Identify which cell holds the provided text, then report its [x, y] central coordinate. 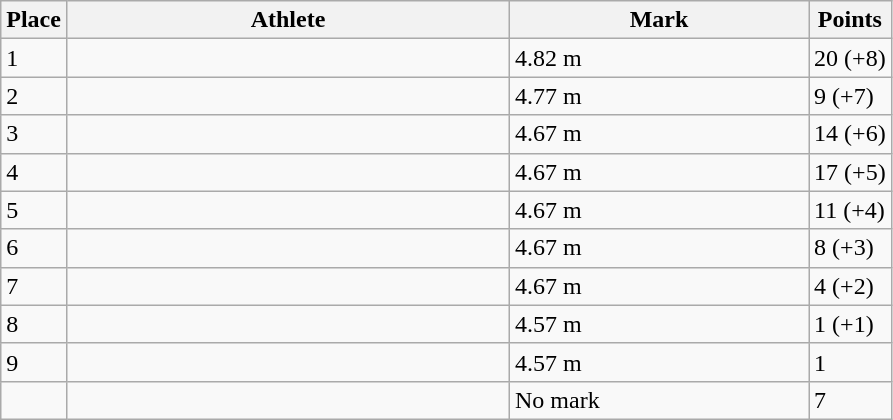
9 [34, 362]
4.77 m [660, 96]
Athlete [288, 20]
9 (+7) [850, 96]
14 (+6) [850, 134]
20 (+8) [850, 58]
17 (+5) [850, 172]
4 [34, 172]
6 [34, 248]
11 (+4) [850, 210]
No mark [660, 400]
4.82 m [660, 58]
8 (+3) [850, 248]
2 [34, 96]
Points [850, 20]
Mark [660, 20]
Place [34, 20]
8 [34, 324]
3 [34, 134]
5 [34, 210]
1 (+1) [850, 324]
4 (+2) [850, 286]
